Search for the cell housing the specified text and yield its [x, y] center coordinate. 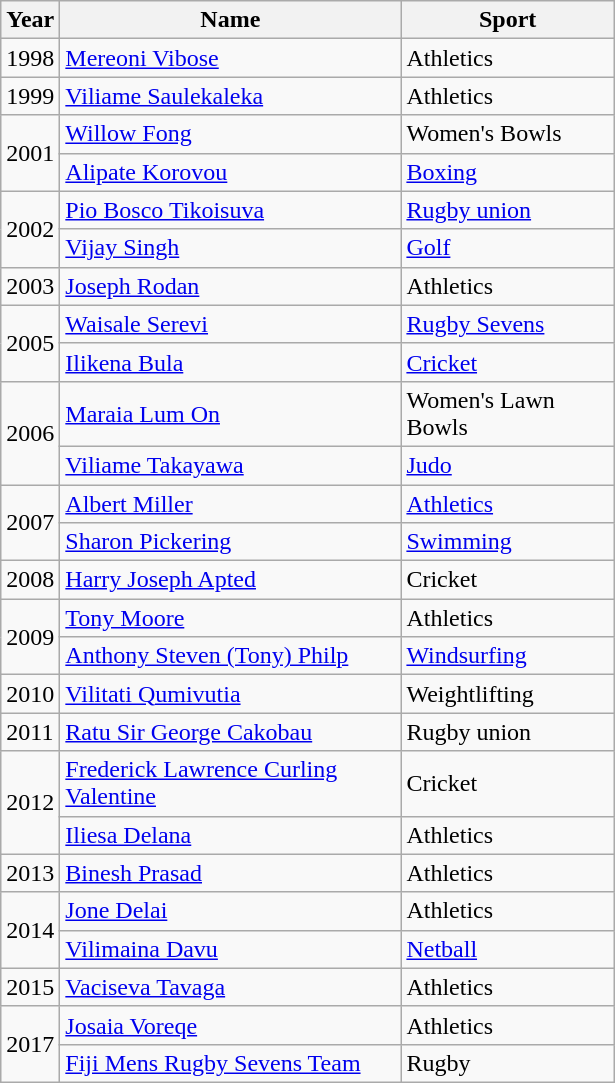
Sharon Pickering [230, 542]
Women's Lawn Bowls [508, 414]
Viliame Saulekaleka [230, 96]
Sport [508, 20]
2010 [30, 694]
2005 [30, 343]
Swimming [508, 542]
2008 [30, 580]
2001 [30, 153]
Name [230, 20]
Vijay Singh [230, 248]
Rugby Sevens [508, 324]
Fiji Mens Rugby Sevens Team [230, 1063]
Rugby [508, 1063]
2013 [30, 873]
Windsurfing [508, 656]
2012 [30, 802]
Maraia Lum On [230, 414]
Iliesa Delana [230, 835]
Viliame Takayawa [230, 465]
Judo [508, 465]
Mereoni Vibose [230, 58]
2015 [30, 987]
2017 [30, 1044]
2006 [30, 432]
Boxing [508, 172]
Year [30, 20]
2014 [30, 930]
Albert Miller [230, 503]
Waisale Serevi [230, 324]
Jone Delai [230, 911]
Ilikena Bula [230, 362]
Pio Bosco Tikoisuva [230, 210]
Anthony Steven (Tony) Philp [230, 656]
Frederick Lawrence Curling Valentine [230, 784]
2009 [30, 637]
Alipate Korovou [230, 172]
2011 [30, 732]
Golf [508, 248]
Vilimaina Davu [230, 949]
Joseph Rodan [230, 286]
Vilitati Qumivutia [230, 694]
1998 [30, 58]
2003 [30, 286]
2002 [30, 229]
Women's Bowls [508, 134]
1999 [30, 96]
Binesh Prasad [230, 873]
Harry Joseph Apted [230, 580]
Netball [508, 949]
2007 [30, 522]
Ratu Sir George Cakobau [230, 732]
Willow Fong [230, 134]
Vaciseva Tavaga [230, 987]
Tony Moore [230, 618]
Josaia Voreqe [230, 1025]
Weightlifting [508, 694]
